Return [X, Y] of the center of cell containing provided text 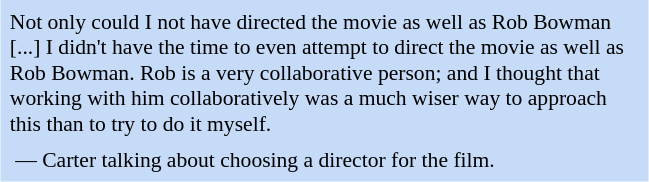
— Carter talking about choosing a director for the film. [324, 160]
